Return the [x, y] coordinate for the center point of the cell that contains the specified text.  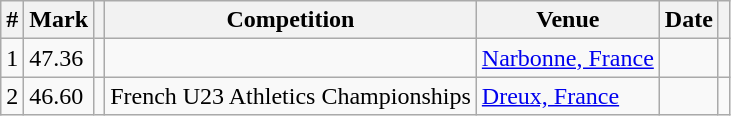
Date [688, 20]
Competition [291, 20]
Dreux, France [568, 96]
2 [12, 96]
French U23 Athletics Championships [291, 96]
# [12, 20]
Mark [59, 20]
Narbonne, France [568, 58]
1 [12, 58]
Venue [568, 20]
47.36 [59, 58]
46.60 [59, 96]
